Identify which cell holds the provided text, then report its (X, Y) central coordinate. 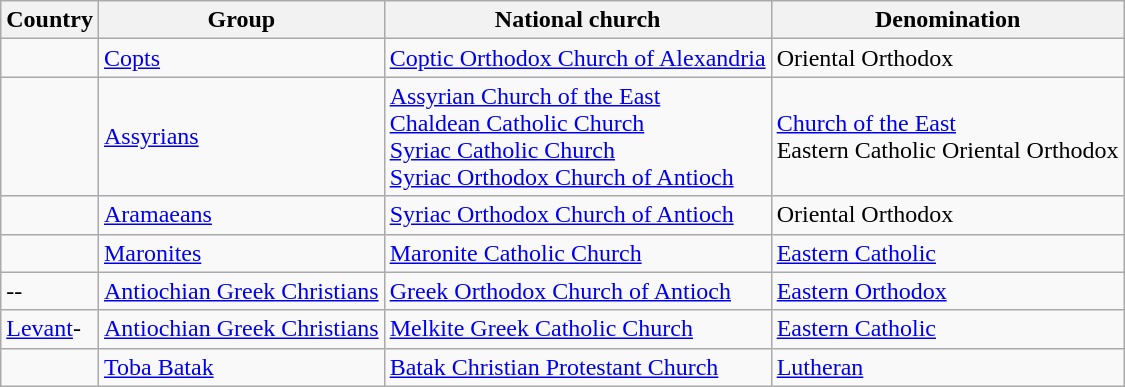
Maronites (241, 253)
Denomination (948, 20)
National church (578, 20)
Levant- (50, 329)
Church of the EastEastern Catholic Oriental Orthodox (948, 136)
Assyrian Church of the EastChaldean Catholic ChurchSyriac Catholic ChurchSyriac Orthodox Church of Antioch (578, 136)
Aramaeans (241, 215)
Coptic Orthodox Church of Alexandria (578, 58)
Copts (241, 58)
Greek Orthodox Church of Antioch (578, 291)
Group (241, 20)
Batak Christian Protestant Church (578, 367)
Melkite Greek Catholic Church (578, 329)
Maronite Catholic Church (578, 253)
Syriac Orthodox Church of Antioch (578, 215)
Eastern Orthodox (948, 291)
Toba Batak (241, 367)
Country (50, 20)
Lutheran (948, 367)
-- (50, 291)
Assyrians (241, 136)
